Scan for the cell matching the given text and deliver its (X, Y) coordinate at center. 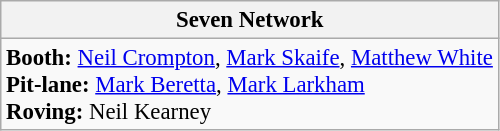
Seven Network (250, 20)
Booth: Neil Crompton, Mark Skaife, Matthew WhitePit-lane: Mark Beretta, Mark LarkhamRoving: Neil Kearney (250, 85)
